Return (X, Y) of the center of cell containing provided text 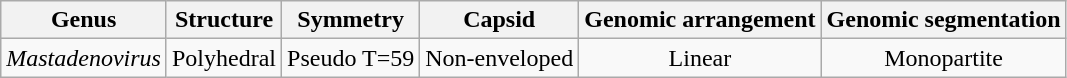
Monopartite (944, 58)
Symmetry (351, 20)
Pseudo T=59 (351, 58)
Structure (224, 20)
Genomic segmentation (944, 20)
Mastadenovirus (84, 58)
Genus (84, 20)
Linear (700, 58)
Genomic arrangement (700, 20)
Polyhedral (224, 58)
Capsid (500, 20)
Non-enveloped (500, 58)
